Return the [x, y] coordinate for the center point of the cell that contains the specified text.  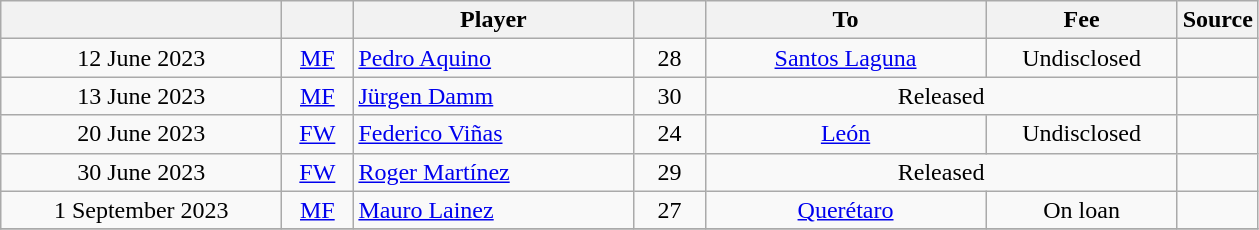
Santos Laguna [846, 58]
Jürgen Damm [494, 96]
Querétaro [846, 210]
Roger Martínez [494, 172]
Federico Viñas [494, 134]
Mauro Lainez [494, 210]
To [846, 20]
13 June 2023 [142, 96]
20 June 2023 [142, 134]
27 [670, 210]
24 [670, 134]
30 [670, 96]
1 September 2023 [142, 210]
On loan [1082, 210]
Player [494, 20]
León [846, 134]
Source [1218, 20]
12 June 2023 [142, 58]
30 June 2023 [142, 172]
28 [670, 58]
Pedro Aquino [494, 58]
Fee [1082, 20]
29 [670, 172]
